Scan for the cell matching the given text and deliver its [x, y] coordinate at center. 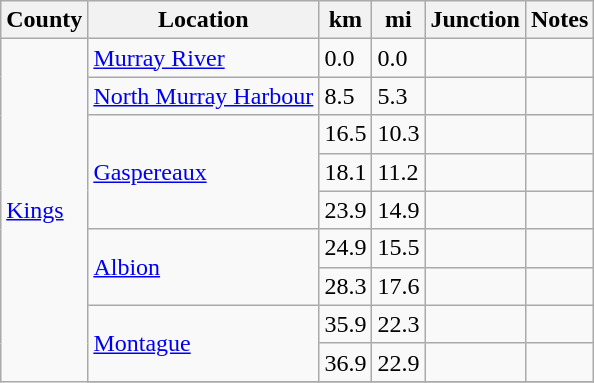
15.5 [398, 248]
18.1 [346, 172]
5.3 [398, 96]
Location [204, 20]
mi [398, 20]
County [44, 20]
36.9 [346, 362]
8.5 [346, 96]
Notes [559, 20]
North Murray Harbour [204, 96]
22.3 [398, 324]
11.2 [398, 172]
Junction [475, 20]
Kings [44, 210]
24.9 [346, 248]
17.6 [398, 286]
22.9 [398, 362]
Murray River [204, 58]
Montague [204, 343]
10.3 [398, 134]
23.9 [346, 210]
28.3 [346, 286]
35.9 [346, 324]
Gaspereaux [204, 172]
Albion [204, 267]
km [346, 20]
14.9 [398, 210]
16.5 [346, 134]
